Detect which cell encompasses the target text, then output its (x, y) center coordinate. 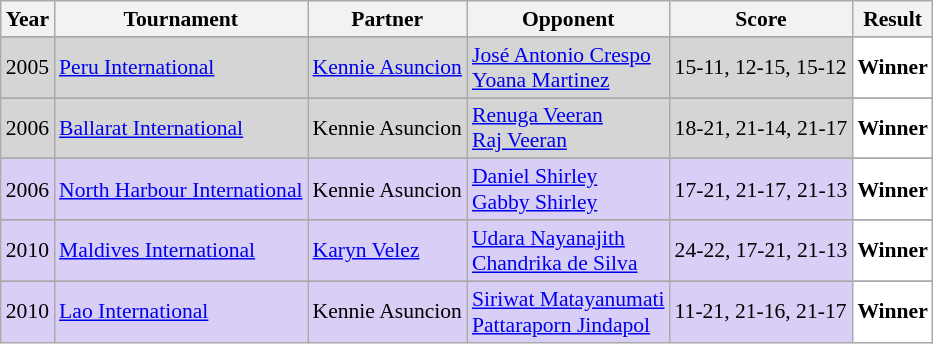
15-11, 12-15, 15-12 (762, 68)
11-21, 21-16, 21-17 (762, 312)
Renuga Veeran Raj Veeran (568, 128)
Siriwat Matayanumati Pattaraporn Jindapol (568, 312)
Year (28, 19)
Result (892, 19)
17-21, 21-17, 21-13 (762, 190)
Ballarat International (181, 128)
Karyn Velez (388, 250)
18-21, 21-14, 21-17 (762, 128)
Daniel Shirley Gabby Shirley (568, 190)
Udara Nayanajith Chandrika de Silva (568, 250)
Maldives International (181, 250)
2005 (28, 68)
Partner (388, 19)
Tournament (181, 19)
Score (762, 19)
North Harbour International (181, 190)
Peru International (181, 68)
24-22, 17-21, 21-13 (762, 250)
Opponent (568, 19)
Lao International (181, 312)
José Antonio Crespo Yoana Martinez (568, 68)
